Provide the [X, Y] coordinate of the cell's center where the given text is located.  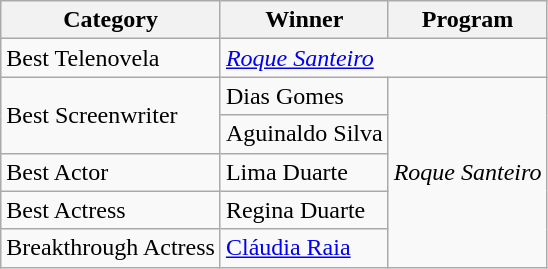
Winner [304, 20]
Cláudia Raia [304, 248]
Program [468, 20]
Lima Duarte [304, 172]
Best Telenovela [111, 58]
Aguinaldo Silva [304, 134]
Breakthrough Actress [111, 248]
Regina Duarte [304, 210]
Best Actress [111, 210]
Best Screenwriter [111, 115]
Best Actor [111, 172]
Category [111, 20]
Dias Gomes [304, 96]
